For the text-containing cell, return its midpoint in (x, y) coordinate format. 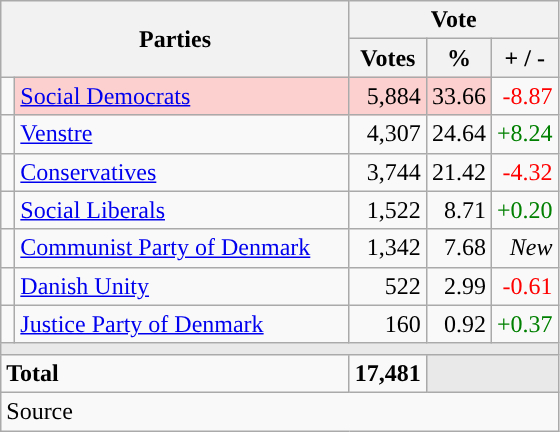
17,481 (388, 373)
4,307 (388, 134)
160 (388, 324)
+0.20 (524, 210)
21.42 (458, 172)
24.64 (458, 134)
3,744 (388, 172)
+ / - (524, 58)
Total (176, 373)
Social Liberals (182, 210)
Conservatives (182, 172)
Source (280, 411)
-4.32 (524, 172)
Communist Party of Denmark (182, 248)
Parties (176, 39)
1,342 (388, 248)
8.71 (458, 210)
7.68 (458, 248)
New (524, 248)
+8.24 (524, 134)
Votes (388, 58)
Danish Unity (182, 286)
Venstre (182, 134)
1,522 (388, 210)
Vote (454, 20)
Justice Party of Denmark (182, 324)
2.99 (458, 286)
5,884 (388, 96)
522 (388, 286)
-0.61 (524, 286)
-8.87 (524, 96)
0.92 (458, 324)
+0.37 (524, 324)
% (458, 58)
Social Democrats (182, 96)
33.66 (458, 96)
